Return the (X, Y) coordinate for the center point of the cell that contains the specified text.  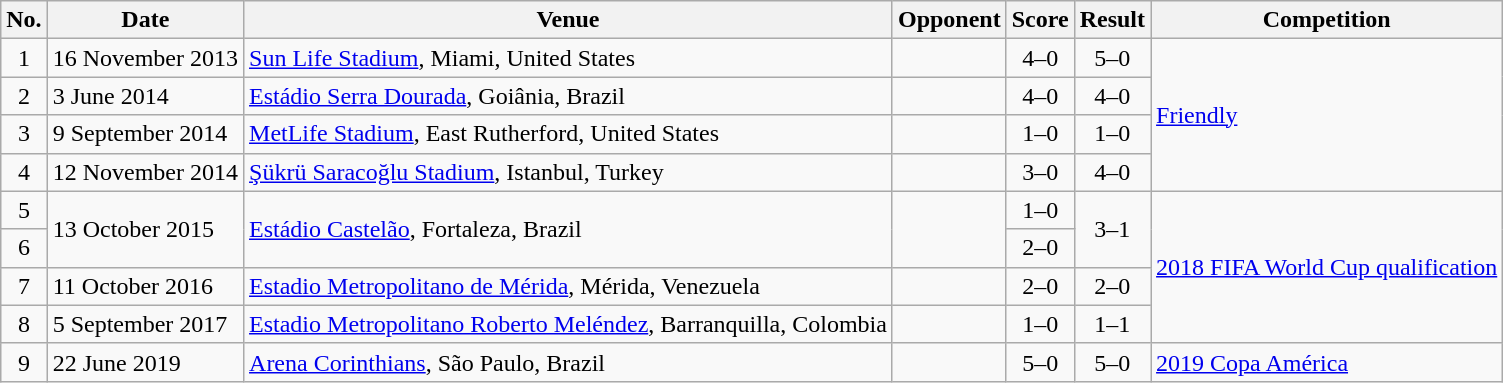
Competition (1327, 20)
Score (1040, 20)
3–1 (1112, 229)
No. (24, 20)
2 (24, 96)
1 (24, 58)
9 September 2014 (145, 134)
Opponent (949, 20)
1–1 (1112, 324)
2018 FIFA World Cup qualification (1327, 267)
Arena Corinthians, São Paulo, Brazil (568, 362)
2019 Copa América (1327, 362)
5 September 2017 (145, 324)
MetLife Stadium, East Rutherford, United States (568, 134)
Venue (568, 20)
13 October 2015 (145, 229)
Şükrü Saracoğlu Stadium, Istanbul, Turkey (568, 172)
Friendly (1327, 115)
Date (145, 20)
22 June 2019 (145, 362)
9 (24, 362)
3–0 (1040, 172)
3 (24, 134)
7 (24, 286)
Result (1112, 20)
Estádio Castelão, Fortaleza, Brazil (568, 229)
Sun Life Stadium, Miami, United States (568, 58)
Estadio Metropolitano Roberto Meléndez, Barranquilla, Colombia (568, 324)
3 June 2014 (145, 96)
6 (24, 248)
Estádio Serra Dourada, Goiânia, Brazil (568, 96)
4 (24, 172)
16 November 2013 (145, 58)
Estadio Metropolitano de Mérida, Mérida, Venezuela (568, 286)
8 (24, 324)
5 (24, 210)
11 October 2016 (145, 286)
12 November 2014 (145, 172)
